Return the [x, y] coordinate for the center point of the cell that contains the specified text.  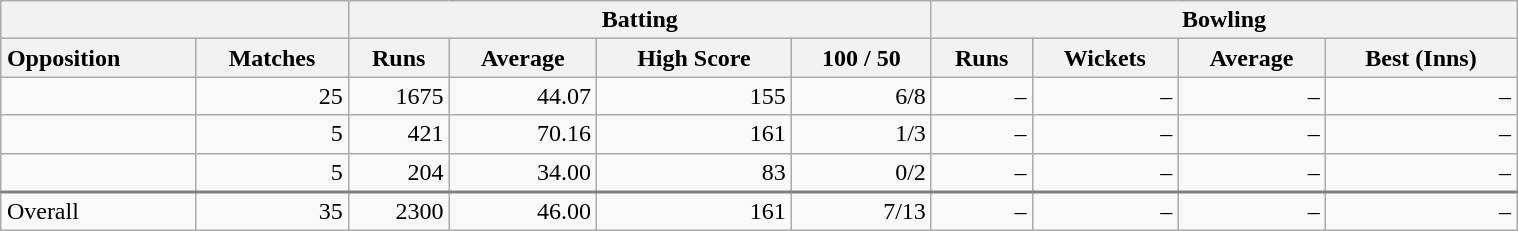
25 [272, 96]
2300 [398, 212]
46.00 [523, 212]
Matches [272, 58]
70.16 [523, 134]
0/2 [861, 172]
83 [694, 172]
100 / 50 [861, 58]
Best (Inns) [1420, 58]
Opposition [98, 58]
Wickets [1105, 58]
6/8 [861, 96]
Batting [640, 20]
204 [398, 172]
High Score [694, 58]
155 [694, 96]
35 [272, 212]
1/3 [861, 134]
44.07 [523, 96]
Overall [98, 212]
Bowling [1224, 20]
34.00 [523, 172]
421 [398, 134]
7/13 [861, 212]
1675 [398, 96]
